Provide the (X, Y) coordinate of the cell's center where the given text is located.  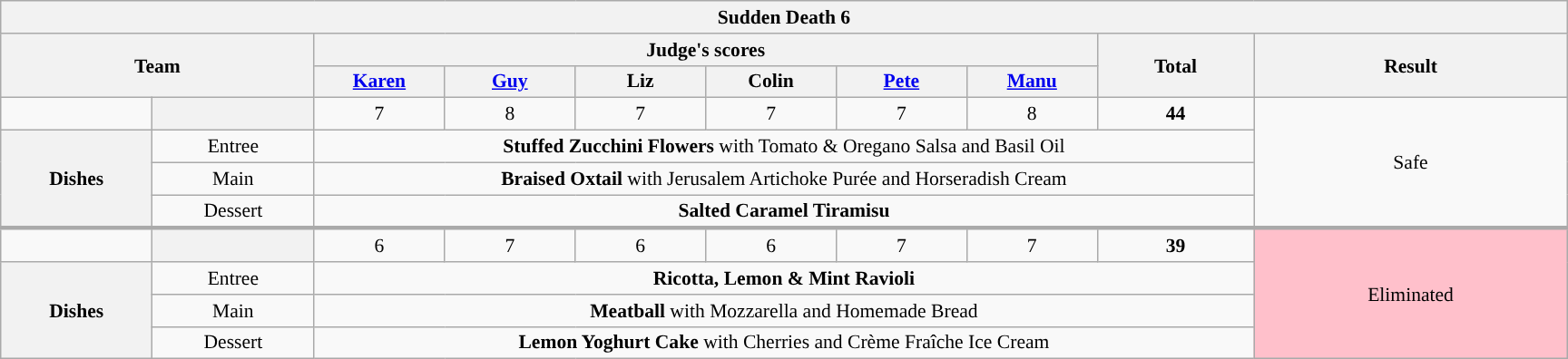
Judge's scores (706, 50)
Manu (1032, 82)
Lemon Yoghurt Cake with Cherries and Crème Fraîche Ice Cream (784, 343)
39 (1176, 245)
Liz (641, 82)
Colin (771, 82)
Guy (510, 82)
Braised Oxtail with Jerusalem Artichoke Purée and Horseradish Cream (784, 179)
Total (1176, 65)
Ricotta, Lemon & Mint Ravioli (784, 278)
Result (1410, 65)
Eliminated (1410, 294)
Meatball with Mozzarella and Homemade Bread (784, 311)
Salted Caramel Tiramisu (784, 212)
Stuffed Zucchini Flowers with Tomato & Oregano Salsa and Basil Oil (784, 147)
Sudden Death 6 (784, 17)
Pete (901, 82)
Team (158, 65)
Safe (1410, 163)
44 (1176, 114)
Karen (379, 82)
